Find where the given text appears and provide that cell's center as [x, y] coordinate. 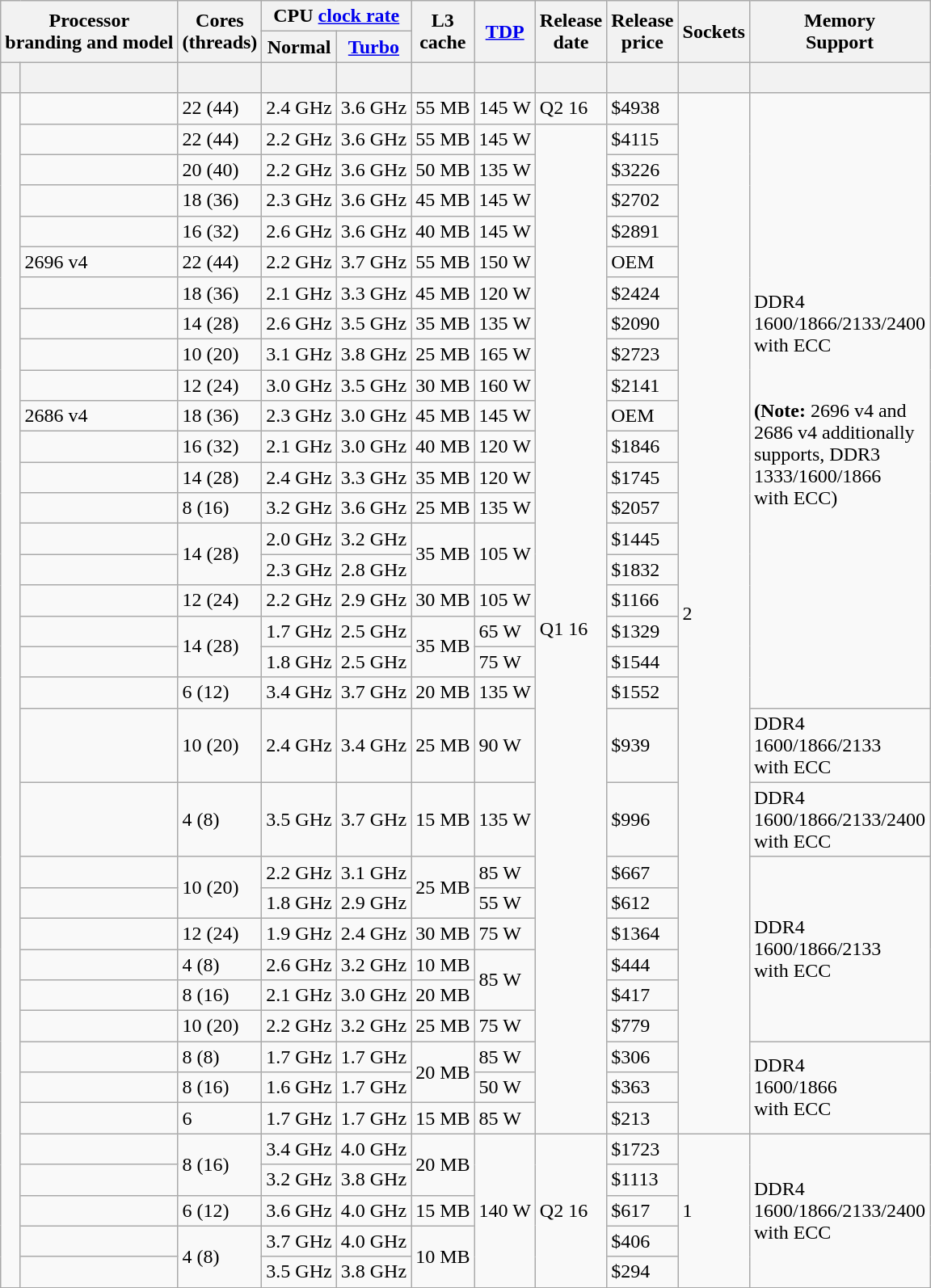
TDP [504, 32]
55 W [504, 903]
Cores(threads) [220, 32]
165 W [504, 354]
$1745 [642, 478]
150 W [504, 262]
L3cache [443, 32]
$2723 [642, 354]
$1552 [642, 692]
1.9 GHz [299, 933]
2.8 GHz [373, 570]
Processorbranding and model [89, 32]
$3226 [642, 170]
1 [714, 1210]
$294 [642, 1272]
$779 [642, 1026]
$1329 [642, 631]
CPU clock rate [336, 16]
$1445 [642, 539]
$1544 [642, 662]
140 W [504, 1210]
$1832 [642, 570]
90 W [504, 745]
$1364 [642, 933]
$1723 [642, 1149]
$306 [642, 1057]
2.0 GHz [299, 539]
160 W [504, 385]
MemorySupport [839, 32]
$4115 [642, 139]
$1113 [642, 1180]
Releasedate [571, 32]
20 (40) [220, 170]
$363 [642, 1088]
8 (8) [220, 1057]
6 [220, 1118]
$612 [642, 903]
Normal [299, 47]
$2057 [642, 508]
Releaseprice [642, 32]
$939 [642, 745]
$2424 [642, 293]
DDR4 1600/1866with ECC [839, 1088]
$617 [642, 1210]
$406 [642, 1241]
$1846 [642, 447]
2696 v4 [99, 262]
Sockets [714, 32]
$2702 [642, 200]
$417 [642, 995]
1.6 GHz [299, 1088]
$667 [642, 872]
2686 v4 [99, 416]
50 W [504, 1088]
$444 [642, 964]
Turbo [373, 47]
50 MB [443, 170]
$213 [642, 1118]
$2090 [642, 323]
$2141 [642, 385]
$2891 [642, 231]
DDR4 1600/1866/2133/2400with ECC (Note: 2696 v4 and 2686 v4 additionally supports, DDR3 1333/1600/1866 with ECC) [839, 401]
$1166 [642, 600]
Q1 16 [571, 629]
65 W [504, 631]
2 [714, 613]
$996 [642, 819]
$4938 [642, 108]
